Search for the cell housing the specified text and yield its [X, Y] center coordinate. 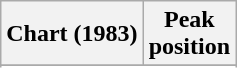
Chart (1983) [72, 34]
Peakposition [189, 34]
